Provide the (X, Y) coordinate of the cell's center where the given text is located.  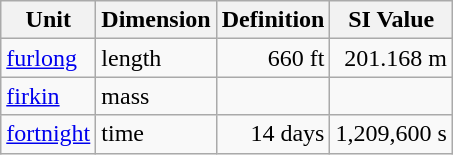
Unit (48, 20)
furlong (48, 58)
660 ft (273, 58)
mass (156, 96)
14 days (273, 134)
fortnight (48, 134)
Definition (273, 20)
Dimension (156, 20)
SI Value (391, 20)
time (156, 134)
201.168 m (391, 58)
1,209,600 s (391, 134)
firkin (48, 96)
length (156, 58)
